Locate the cell with the specified text and output its (x, y) center coordinate. 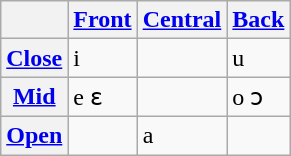
Central (182, 20)
u (258, 58)
a (182, 135)
Back (258, 20)
Front (102, 20)
Close (34, 58)
Open (34, 135)
o ɔ (258, 97)
e ɛ (102, 97)
i (102, 58)
Mid (34, 97)
